Scan for the cell matching the given text and deliver its (x, y) coordinate at center. 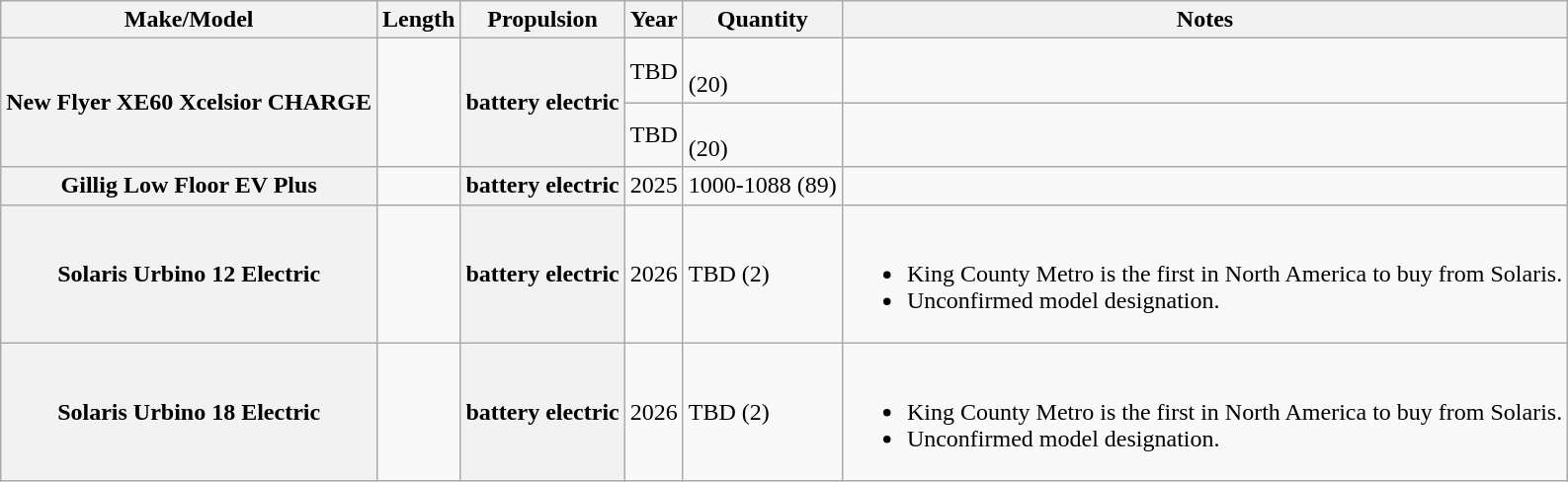
Solaris Urbino 12 Electric (190, 274)
2025 (654, 186)
Propulsion (542, 20)
Make/Model (190, 20)
Solaris Urbino 18 Electric (190, 412)
New Flyer XE60 Xcelsior CHARGE (190, 103)
Notes (1204, 20)
Quantity (763, 20)
1000-1088 (89) (763, 186)
Year (654, 20)
Length (419, 20)
Gillig Low Floor EV Plus (190, 186)
